Return (x, y) of the center of cell containing provided text 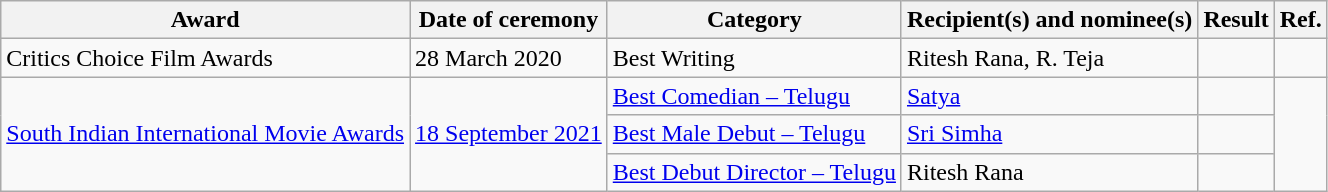
Best Debut Director – Telugu (754, 172)
Ref. (1300, 20)
Award (206, 20)
Date of ceremony (509, 20)
Best Comedian – Telugu (754, 96)
South Indian International Movie Awards (206, 134)
Critics Choice Film Awards (206, 58)
Ritesh Rana, R. Teja (1049, 58)
28 March 2020 (509, 58)
Satya (1049, 96)
Best Male Debut – Telugu (754, 134)
Result (1236, 20)
Category (754, 20)
Sri Simha (1049, 134)
Ritesh Rana (1049, 172)
Best Writing (754, 58)
18 September 2021 (509, 134)
Recipient(s) and nominee(s) (1049, 20)
